Extract the (X, Y) coordinate from the center of the cell holding the provided text.  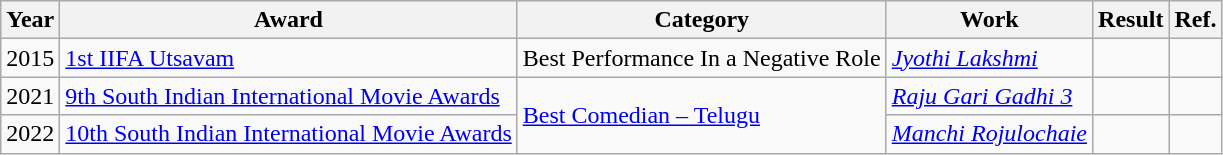
10th South Indian International Movie Awards (288, 134)
Award (288, 20)
Ref. (1196, 20)
2015 (30, 58)
2022 (30, 134)
Best Comedian – Telugu (702, 115)
Work (989, 20)
Raju Gari Gadhi 3 (989, 96)
Category (702, 20)
9th South Indian International Movie Awards (288, 96)
Jyothi Lakshmi (989, 58)
1st IIFA Utsavam (288, 58)
Result (1131, 20)
Best Performance In a Negative Role (702, 58)
2021 (30, 96)
Year (30, 20)
Manchi Rojulochaie (989, 134)
